Identify which cell holds the provided text, then report its [X, Y] central coordinate. 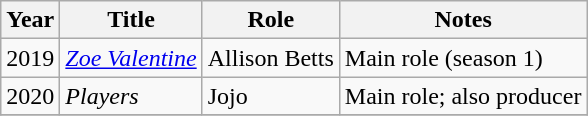
Zoe Valentine [131, 58]
Main role; also producer [463, 96]
2020 [30, 96]
Title [131, 20]
Jojo [270, 96]
Role [270, 20]
Allison Betts [270, 58]
2019 [30, 58]
Main role (season 1) [463, 58]
Year [30, 20]
Players [131, 96]
Notes [463, 20]
